Return [x, y] of the center of cell containing provided text 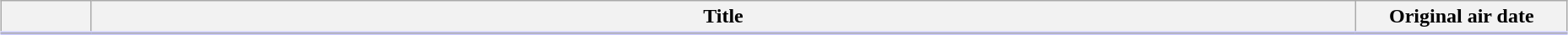
Original air date [1462, 17]
Title [723, 17]
